For the text-containing cell, return its midpoint in [X, Y] coordinate format. 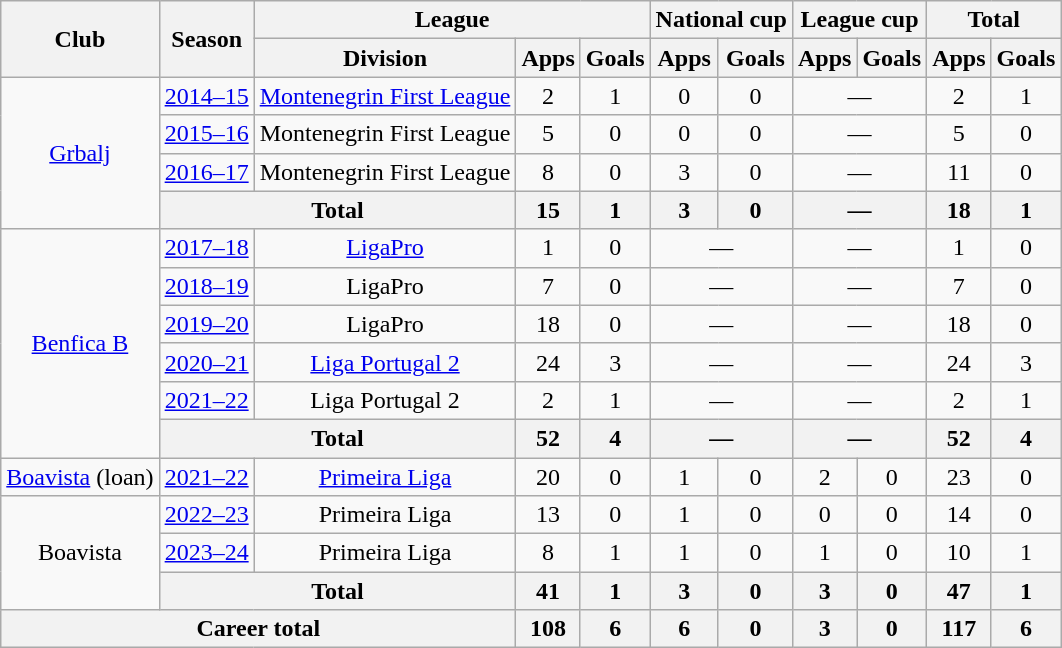
23 [959, 477]
2023–24 [206, 553]
2016–17 [206, 172]
Career total [258, 629]
47 [959, 591]
117 [959, 629]
Club [80, 39]
41 [548, 591]
11 [959, 172]
20 [548, 477]
14 [959, 515]
10 [959, 553]
2022–23 [206, 515]
National cup [721, 20]
2018–19 [206, 286]
League cup [859, 20]
2015–16 [206, 134]
13 [548, 515]
Boavista (loan) [80, 477]
2014–15 [206, 96]
Boavista [80, 553]
2020–21 [206, 362]
2017–18 [206, 248]
League [452, 20]
2019–20 [206, 324]
15 [548, 210]
Benfica B [80, 343]
108 [548, 629]
Division [385, 58]
Season [206, 39]
Grbalj [80, 153]
